Output the [x, y] coordinate of the center of the cell containing the given text.  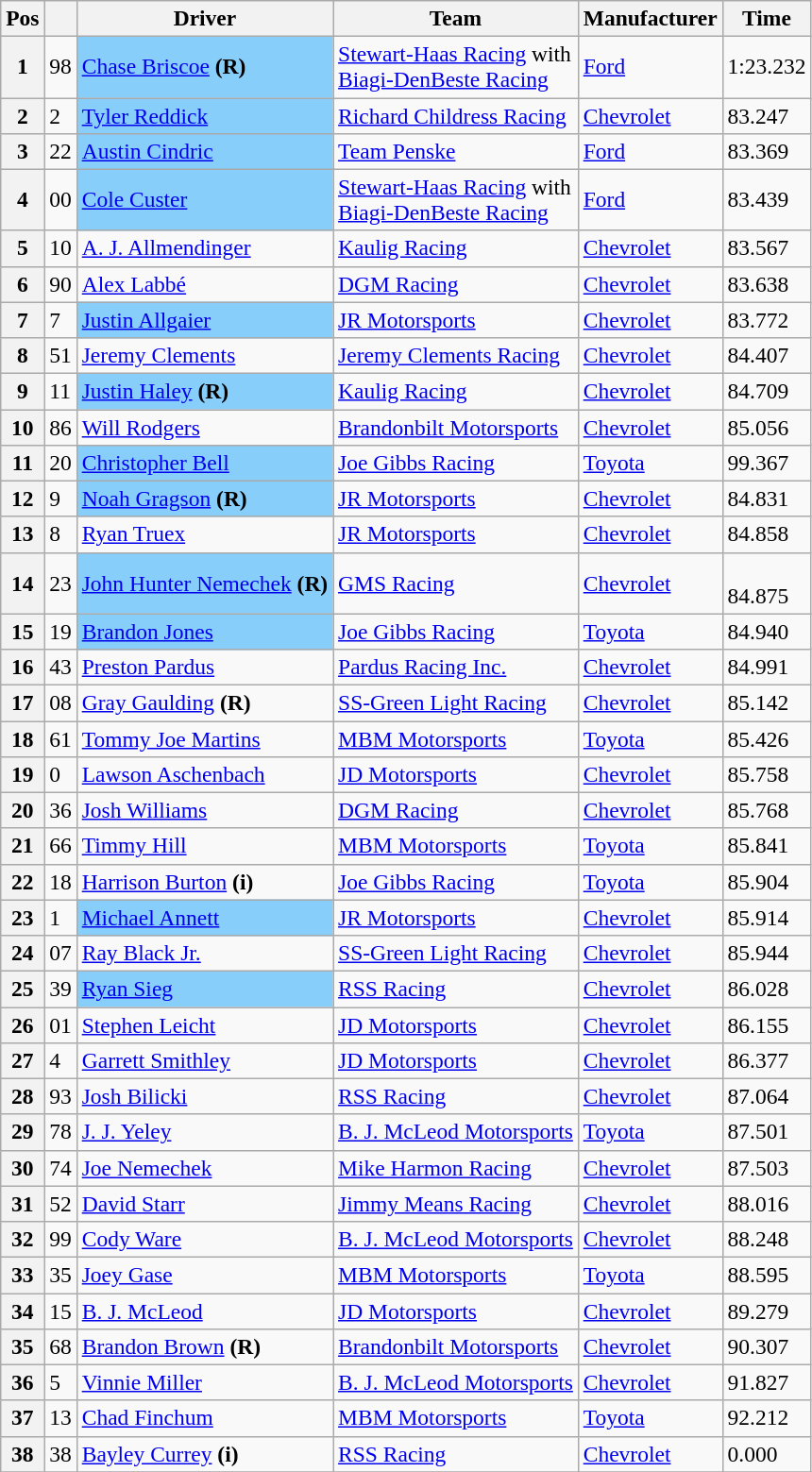
78 [60, 1132]
90 [60, 284]
John Hunter Nemechek (R) [204, 584]
83.638 [767, 284]
51 [60, 355]
Cole Custer [204, 200]
74 [60, 1168]
30 [23, 1168]
Josh Bilicki [204, 1096]
85.758 [767, 774]
Christopher Bell [204, 463]
Harrison Burton (i) [204, 882]
Josh Williams [204, 810]
Michael Annett [204, 918]
Cody Ware [204, 1239]
85.904 [767, 882]
84.831 [767, 499]
88.595 [767, 1275]
85.914 [767, 918]
87.503 [767, 1168]
52 [60, 1204]
Justin Haley (R) [204, 391]
28 [23, 1096]
Jeremy Clements [204, 355]
84.858 [767, 534]
87.064 [767, 1096]
3 [23, 151]
34 [23, 1311]
Chase Briscoe (R) [204, 66]
24 [23, 953]
Ryan Truex [204, 534]
Preston Pardus [204, 667]
GMS Racing [456, 584]
Tommy Joe Martins [204, 738]
Brandon Jones [204, 632]
0.000 [767, 1454]
Justin Allgaier [204, 320]
88.016 [767, 1204]
86.377 [767, 1060]
Noah Gragson (R) [204, 499]
83.369 [767, 151]
Ryan Sieg [204, 989]
91.827 [767, 1382]
31 [23, 1204]
Manufacturer [650, 18]
Time [767, 18]
01 [60, 1024]
83.247 [767, 115]
Richard Childress Racing [456, 115]
07 [60, 953]
Stephen Leicht [204, 1024]
J. J. Yeley [204, 1132]
David Starr [204, 1204]
93 [60, 1096]
85.056 [767, 427]
6 [23, 284]
Gray Gaulding (R) [204, 702]
Timmy Hill [204, 846]
Team Penske [456, 151]
25 [23, 989]
99.367 [767, 463]
61 [60, 738]
84.407 [767, 355]
Jeremy Clements Racing [456, 355]
Vinnie Miller [204, 1382]
Will Rodgers [204, 427]
29 [23, 1132]
Chad Finchum [204, 1418]
85.944 [767, 953]
86.028 [767, 989]
16 [23, 667]
Bayley Currey (i) [204, 1454]
17 [23, 702]
Joe Nemechek [204, 1168]
83.772 [767, 320]
85.841 [767, 846]
68 [60, 1346]
B. J. McLeod [204, 1311]
99 [60, 1239]
Pardus Racing Inc. [456, 667]
14 [23, 584]
21 [23, 846]
0 [60, 774]
83.439 [767, 200]
Brandon Brown (R) [204, 1346]
Lawson Aschenbach [204, 774]
33 [23, 1275]
08 [60, 702]
Pos [23, 18]
Tyler Reddick [204, 115]
1:23.232 [767, 66]
Team [456, 18]
26 [23, 1024]
37 [23, 1418]
92.212 [767, 1418]
89.279 [767, 1311]
Garrett Smithley [204, 1060]
A. J. Allmendinger [204, 248]
32 [23, 1239]
Joey Gase [204, 1275]
98 [60, 66]
90.307 [767, 1346]
Ray Black Jr. [204, 953]
43 [60, 667]
86 [60, 427]
85.426 [767, 738]
84.991 [767, 667]
39 [60, 989]
88.248 [767, 1239]
27 [23, 1060]
87.501 [767, 1132]
Austin Cindric [204, 151]
84.940 [767, 632]
84.875 [767, 584]
84.709 [767, 391]
Mike Harmon Racing [456, 1168]
85.768 [767, 810]
85.142 [767, 702]
86.155 [767, 1024]
Jimmy Means Racing [456, 1204]
66 [60, 846]
83.567 [767, 248]
12 [23, 499]
00 [60, 200]
Driver [204, 18]
Alex Labbé [204, 284]
